Pinpoint the cell where the given text exists, returning its (X, Y) midpoint coordinate. 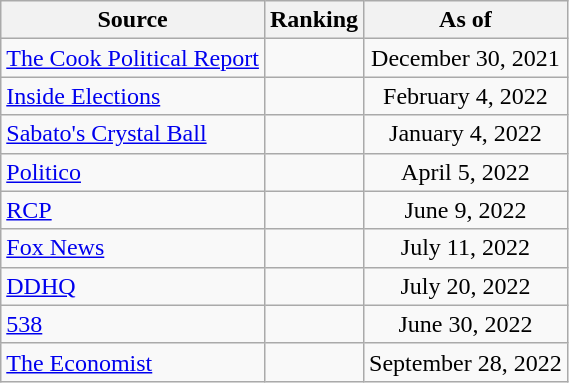
July 11, 2022 (466, 248)
Ranking (314, 20)
July 20, 2022 (466, 286)
January 4, 2022 (466, 134)
Politico (133, 172)
538 (133, 324)
Fox News (133, 248)
RCP (133, 210)
Sabato's Crystal Ball (133, 134)
June 30, 2022 (466, 324)
The Cook Political Report (133, 58)
December 30, 2021 (466, 58)
February 4, 2022 (466, 96)
April 5, 2022 (466, 172)
September 28, 2022 (466, 362)
DDHQ (133, 286)
Inside Elections (133, 96)
As of (466, 20)
June 9, 2022 (466, 210)
Source (133, 20)
The Economist (133, 362)
